Return [x, y] of the center of cell containing provided text 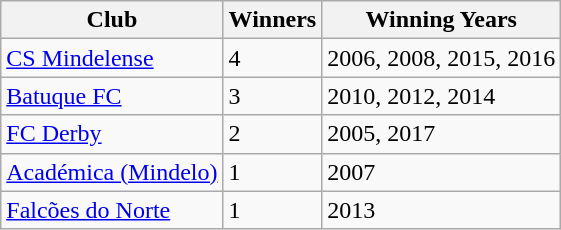
4 [272, 58]
2010, 2012, 2014 [442, 96]
Falcões do Norte [112, 210]
2 [272, 134]
Batuque FC [112, 96]
3 [272, 96]
Club [112, 20]
2013 [442, 210]
CS Mindelense [112, 58]
2007 [442, 172]
2005, 2017 [442, 134]
Winners [272, 20]
Académica (Mindelo) [112, 172]
2006, 2008, 2015, 2016 [442, 58]
Winning Years [442, 20]
FC Derby [112, 134]
